Search for the cell housing the specified text and yield its [x, y] center coordinate. 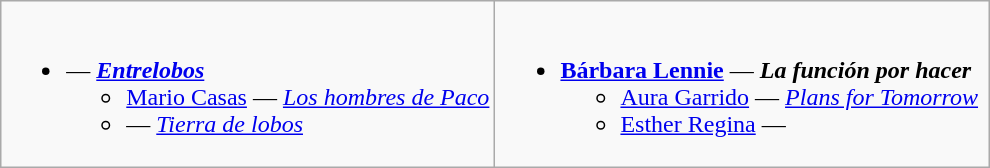
— EntrelobosMario Casas — Los hombres de Paco — Tierra de lobos [248, 84]
Bárbara Lennie — La función por hacerAura Garrido — Plans for TomorrowEsther Regina — [742, 84]
